Extract the (X, Y) coordinate from the center of the cell holding the provided text.  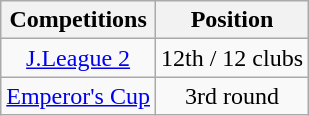
Competitions (78, 20)
12th / 12 clubs (232, 58)
Position (232, 20)
3rd round (232, 96)
Emperor's Cup (78, 96)
J.League 2 (78, 58)
